Output the [x, y] coordinate of the center of the cell containing the given text.  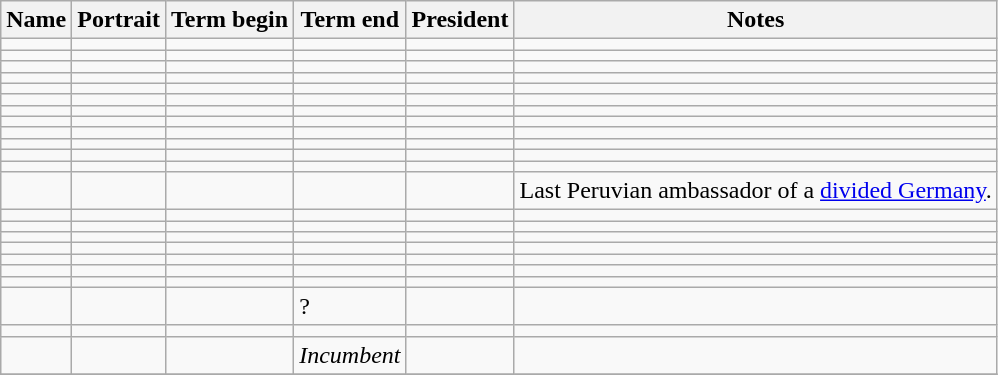
? [350, 306]
President [460, 20]
Incumbent [350, 355]
Term begin [229, 20]
Name [36, 20]
Term end [350, 20]
Last Peruvian ambassador of a divided Germany. [756, 191]
Portrait [119, 20]
Notes [756, 20]
